Pinpoint the cell where the given text exists, returning its (X, Y) midpoint coordinate. 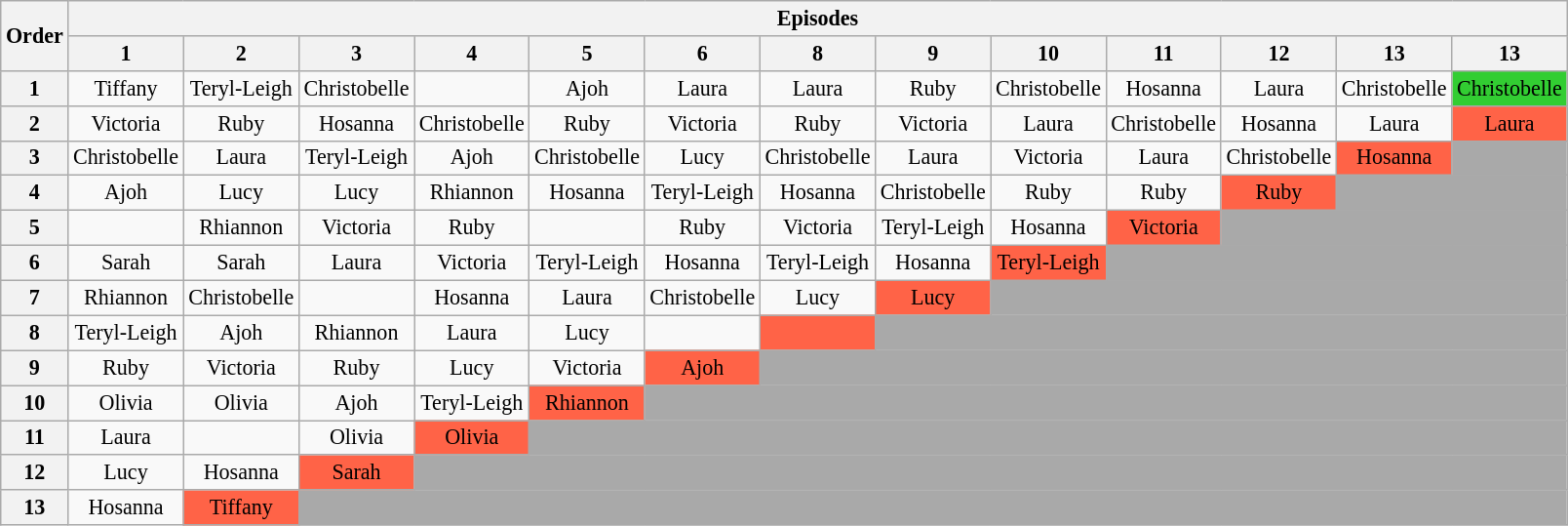
7 (35, 298)
Order (35, 35)
Episodes (817, 18)
